Find where the given text appears and provide that cell's center as (x, y) coordinate. 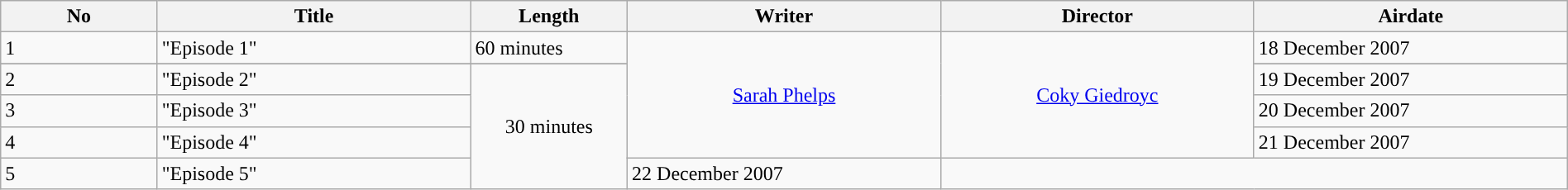
Director (1097, 17)
No (79, 17)
Airdate (1411, 17)
20 December 2007 (1411, 111)
Coky Giedroyc (1097, 95)
"Episode 4" (314, 142)
1 (79, 48)
60 minutes (549, 48)
"Episode 1" (314, 48)
Length (549, 17)
30 minutes (549, 126)
19 December 2007 (1411, 79)
4 (79, 142)
"Episode 5" (314, 173)
"Episode 2" (314, 79)
Writer (784, 17)
22 December 2007 (784, 173)
Sarah Phelps (784, 95)
"Episode 3" (314, 111)
2 (79, 79)
5 (79, 173)
21 December 2007 (1411, 142)
3 (79, 111)
18 December 2007 (1411, 48)
Title (314, 17)
